Capture the cell that displays the provided text and extract its [x, y] central coordinate. 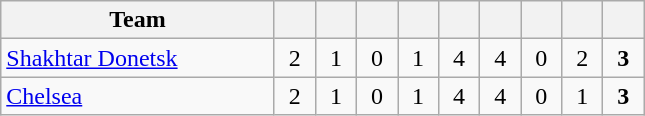
Shakhtar Donetsk [138, 58]
Chelsea [138, 96]
Team [138, 20]
